Search for the cell housing the specified text and yield its [X, Y] center coordinate. 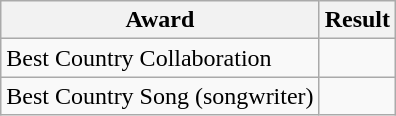
Best Country Collaboration [160, 58]
Award [160, 20]
Best Country Song (songwriter) [160, 96]
Result [357, 20]
